Determine the [x, y] coordinate at the center of the cell enclosing the given text.  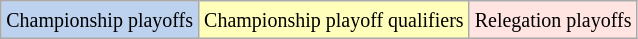
Championship playoff qualifiers [334, 20]
Relegation playoffs [553, 20]
Championship playoffs [100, 20]
